Return the (X, Y) coordinate for the center point of the cell that contains the specified text.  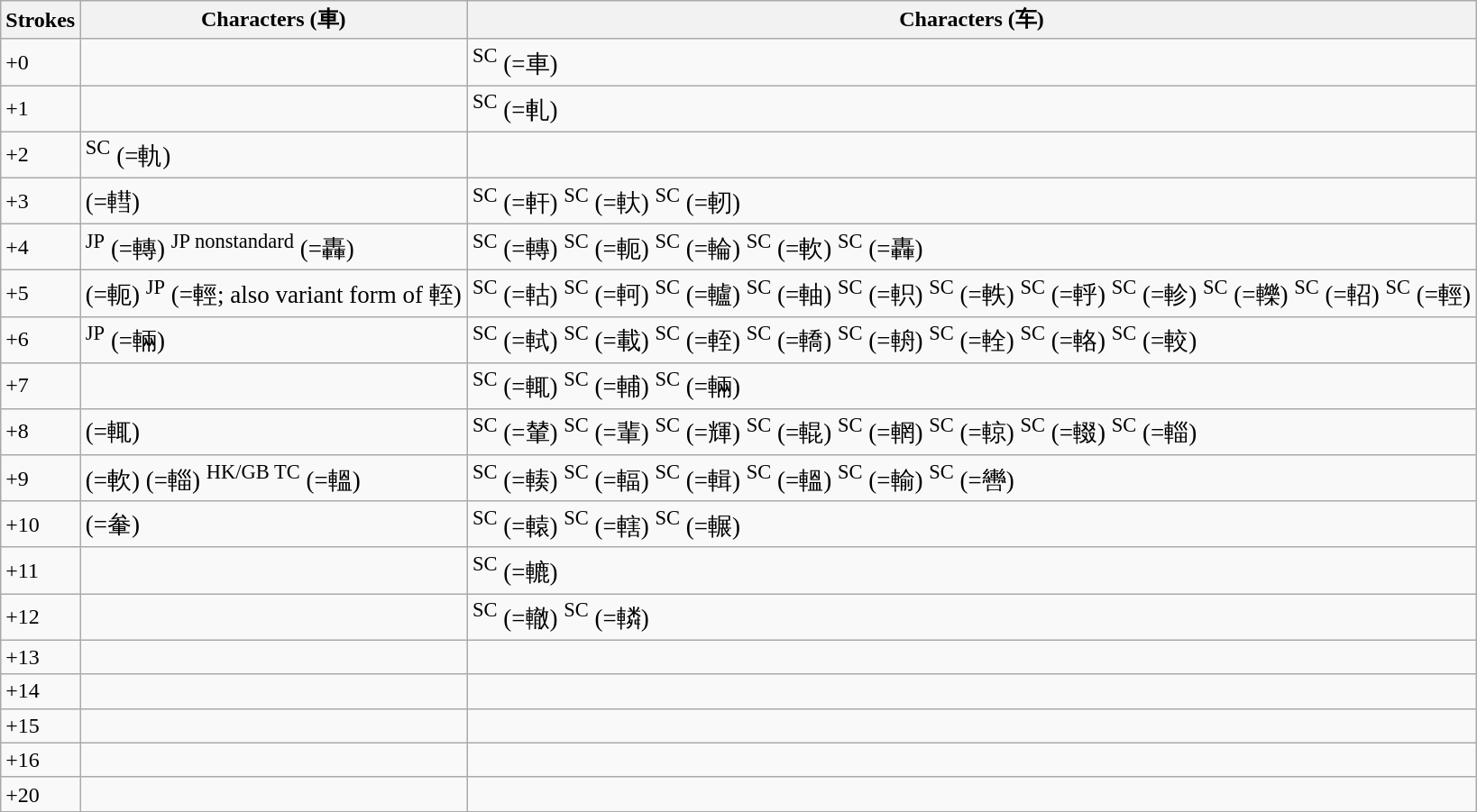
SC (=轅) SC (=轄) SC (=輾) (972, 525)
+15 (41, 725)
(=軬) (274, 525)
(=轊) (274, 200)
SC (=輦) SC (=輩) SC (=輝) SC (=輥) SC (=輞) SC (=輬) SC (=輟) SC (=輜) (972, 433)
(=軛) JP (=輕; also variant form of 輊) (274, 294)
SC (=轍) SC (=轔) (972, 616)
Strokes (41, 20)
JP (=轉) JP nonstandard (=轟) (274, 247)
+9 (41, 478)
+7 (41, 386)
+10 (41, 525)
SC (=軌) (274, 155)
+3 (41, 200)
+6 (41, 339)
SC (=軒) SC (=軑) SC (=軔) (972, 200)
(=軟) (=輜) HK/GB TC (=轀) (274, 478)
+8 (41, 433)
+14 (41, 691)
SC (=轆) (972, 570)
SC (=轉) SC (=軛) SC (=輪) SC (=軟) SC (=轟) (972, 247)
SC (=輒) SC (=輔) SC (=輛) (972, 386)
SC (=軾) SC (=載) SC (=輊) SC (=轎) SC (=輈) SC (=輇) SC (=輅) SC (=較) (972, 339)
Characters (車) (274, 20)
JP (=輛) (274, 339)
+20 (41, 794)
SC (=軋) (972, 108)
(=輒) (274, 433)
+0 (41, 61)
SC (=軲) SC (=軻) SC (=轤) SC (=軸) SC (=軹) SC (=軼) SC (=軤) SC (=軫) SC (=轢) SC (=軺) SC (=輕) (972, 294)
+13 (41, 657)
SC (=輳) SC (=輻) SC (=輯) SC (=轀) SC (=輸) SC (=轡) (972, 478)
SC (=車) (972, 61)
+1 (41, 108)
+4 (41, 247)
+2 (41, 155)
+5 (41, 294)
+11 (41, 570)
+16 (41, 760)
Characters (车) (972, 20)
+12 (41, 616)
